Scan for the cell matching the given text and deliver its [x, y] coordinate at center. 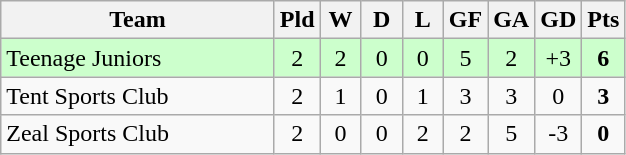
W [340, 20]
Team [138, 20]
Pts [604, 20]
L [422, 20]
GF [465, 20]
+3 [558, 58]
Pld [297, 20]
Teenage Juniors [138, 58]
-3 [558, 134]
D [382, 20]
GA [512, 20]
Zeal Sports Club [138, 134]
GD [558, 20]
Tent Sports Club [138, 96]
6 [604, 58]
